Extract the [x, y] coordinate from the center of the cell holding the provided text.  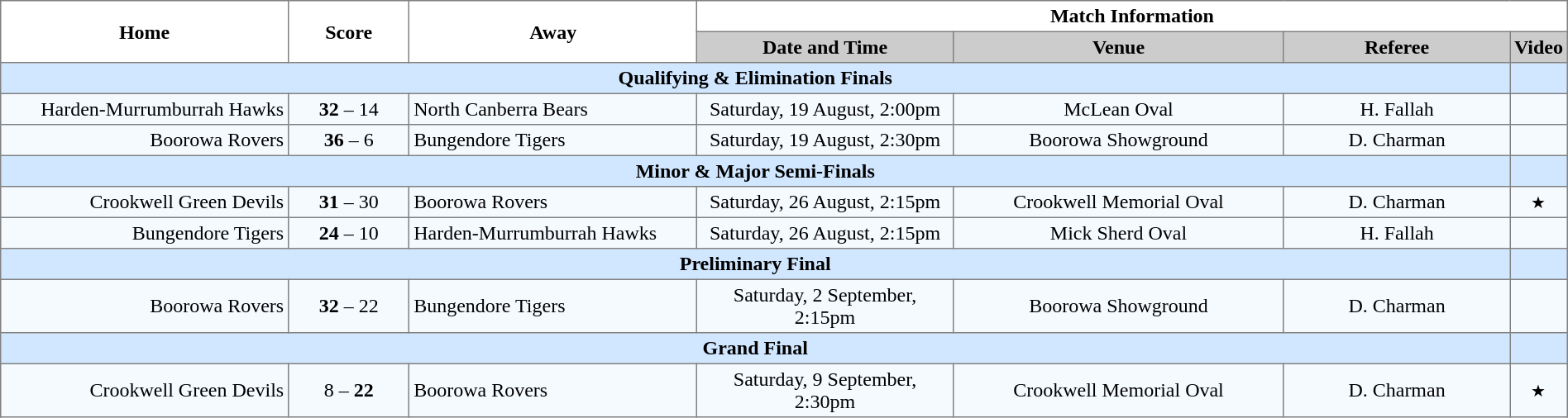
Saturday, 19 August, 2:00pm [825, 109]
Date and Time [825, 47]
Video [1539, 47]
Minor & Major Semi-Finals [756, 171]
Referee [1396, 47]
24 – 10 [349, 233]
Saturday, 19 August, 2:30pm [825, 140]
Venue [1119, 47]
Qualifying & Elimination Finals [756, 78]
Match Information [1133, 17]
Score [349, 31]
McLean Oval [1119, 109]
36 – 6 [349, 140]
Away [553, 31]
Mick Sherd Oval [1119, 233]
Saturday, 9 September, 2:30pm [825, 390]
8 – 22 [349, 390]
Home [145, 31]
Grand Final [756, 349]
32 – 22 [349, 306]
North Canberra Bears [553, 109]
31 – 30 [349, 202]
Preliminary Final [756, 264]
32 – 14 [349, 109]
Saturday, 2 September, 2:15pm [825, 306]
